From the cell containing the given text, extract its center point as (x, y) coordinate. 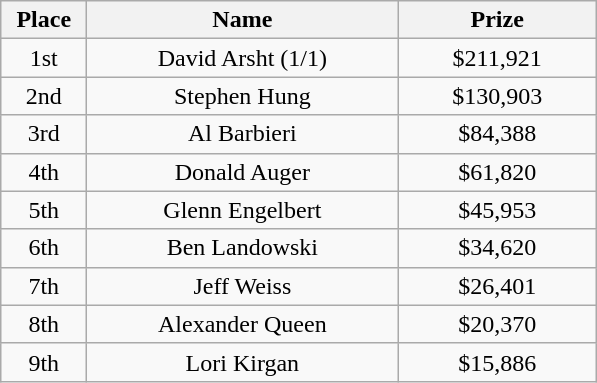
Name (242, 20)
6th (44, 248)
$26,401 (498, 286)
8th (44, 324)
$15,886 (498, 362)
Prize (498, 20)
Al Barbieri (242, 134)
Jeff Weiss (242, 286)
Glenn Engelbert (242, 210)
$20,370 (498, 324)
9th (44, 362)
1st (44, 58)
Alexander Queen (242, 324)
$61,820 (498, 172)
Place (44, 20)
$34,620 (498, 248)
3rd (44, 134)
$84,388 (498, 134)
2nd (44, 96)
$130,903 (498, 96)
$211,921 (498, 58)
Stephen Hung (242, 96)
7th (44, 286)
Lori Kirgan (242, 362)
4th (44, 172)
5th (44, 210)
$45,953 (498, 210)
David Arsht (1/1) (242, 58)
Ben Landowski (242, 248)
Donald Auger (242, 172)
